Find where the given text appears and provide that cell's center as [x, y] coordinate. 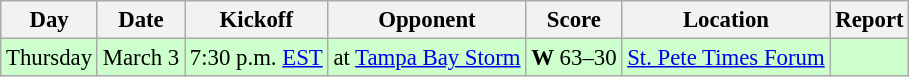
Score [574, 20]
Day [50, 20]
Location [726, 20]
Kickoff [257, 20]
at Tampa Bay Storm [427, 58]
St. Pete Times Forum [726, 58]
7:30 p.m. EST [257, 58]
March 3 [140, 58]
Report [870, 20]
Date [140, 20]
Opponent [427, 20]
Thursday [50, 58]
W 63–30 [574, 58]
